Return [x, y] of the center of cell containing provided text 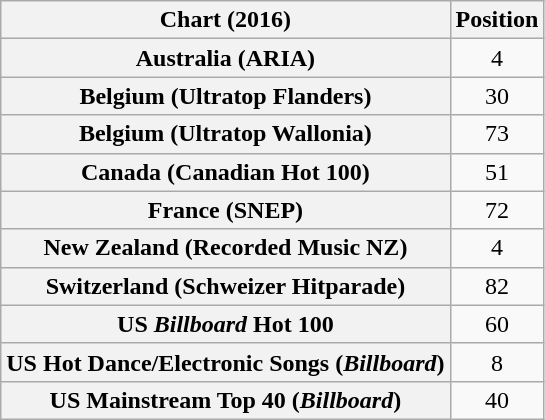
Switzerland (Schweizer Hitparade) [226, 286]
Chart (2016) [226, 20]
France (SNEP) [226, 210]
60 [497, 324]
New Zealand (Recorded Music NZ) [226, 248]
Belgium (Ultratop Wallonia) [226, 134]
Canada (Canadian Hot 100) [226, 172]
82 [497, 286]
8 [497, 362]
51 [497, 172]
US Billboard Hot 100 [226, 324]
US Mainstream Top 40 (Billboard) [226, 400]
40 [497, 400]
Position [497, 20]
72 [497, 210]
73 [497, 134]
Australia (ARIA) [226, 58]
Belgium (Ultratop Flanders) [226, 96]
US Hot Dance/Electronic Songs (Billboard) [226, 362]
30 [497, 96]
